Provide the (X, Y) coordinate of the cell's center where the given text is located.  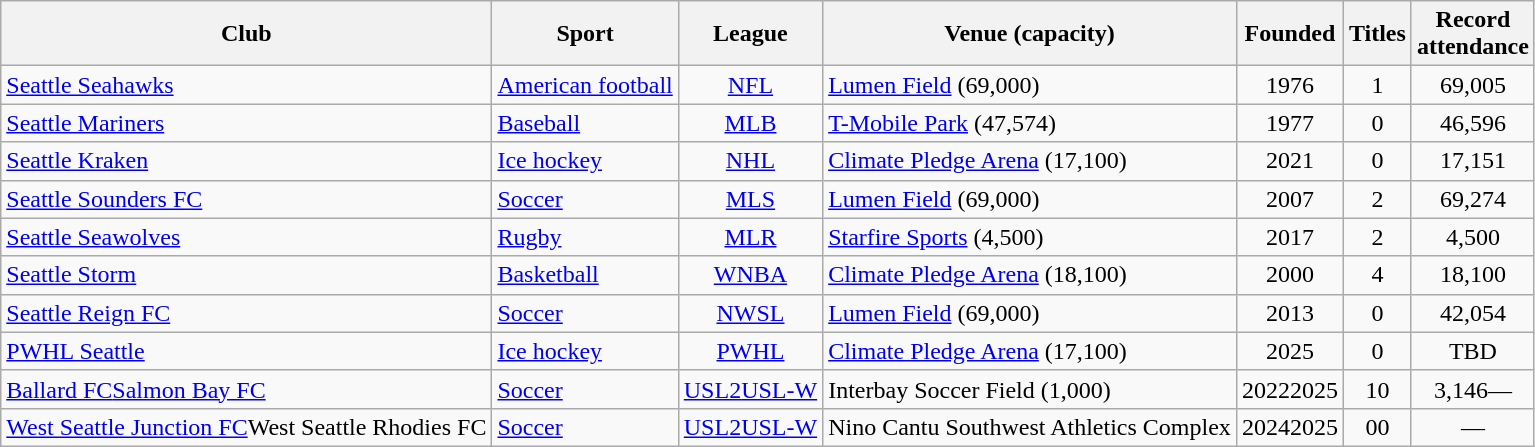
69,274 (1472, 199)
Baseball (585, 123)
TBD (1472, 351)
Seattle Reign FC (246, 313)
Seattle Storm (246, 275)
MLR (750, 237)
Venue (capacity) (1030, 34)
3,146— (1472, 389)
MLS (750, 199)
T-Mobile Park (47,574) (1030, 123)
MLB (750, 123)
1 (1377, 85)
1977 (1290, 123)
NFL (750, 85)
Titles (1377, 34)
Basketball (585, 275)
Recordattendance (1472, 34)
2000 (1290, 275)
Climate Pledge Arena (18,100) (1030, 275)
2025 (1290, 351)
Nino Cantu Southwest Athletics Complex (1030, 427)
League (750, 34)
69,005 (1472, 85)
Rugby (585, 237)
— (1472, 427)
42,054 (1472, 313)
Seattle Mariners (246, 123)
Founded (1290, 34)
PWHL (750, 351)
American football (585, 85)
Seattle Sounders FC (246, 199)
West Seattle Junction FCWest Seattle Rhodies FC (246, 427)
NWSL (750, 313)
2017 (1290, 237)
Sport (585, 34)
2007 (1290, 199)
00 (1377, 427)
Starfire Sports (4,500) (1030, 237)
PWHL Seattle (246, 351)
Club (246, 34)
46,596 (1472, 123)
20242025 (1290, 427)
2013 (1290, 313)
Ballard FCSalmon Bay FC (246, 389)
Seattle Kraken (246, 161)
18,100 (1472, 275)
WNBA (750, 275)
Interbay Soccer Field (1,000) (1030, 389)
17,151 (1472, 161)
NHL (750, 161)
2021 (1290, 161)
20222025 (1290, 389)
10 (1377, 389)
Seattle Seahawks (246, 85)
4 (1377, 275)
4,500 (1472, 237)
1976 (1290, 85)
Seattle Seawolves (246, 237)
